Extract the (X, Y) coordinate from the center of the cell holding the provided text.  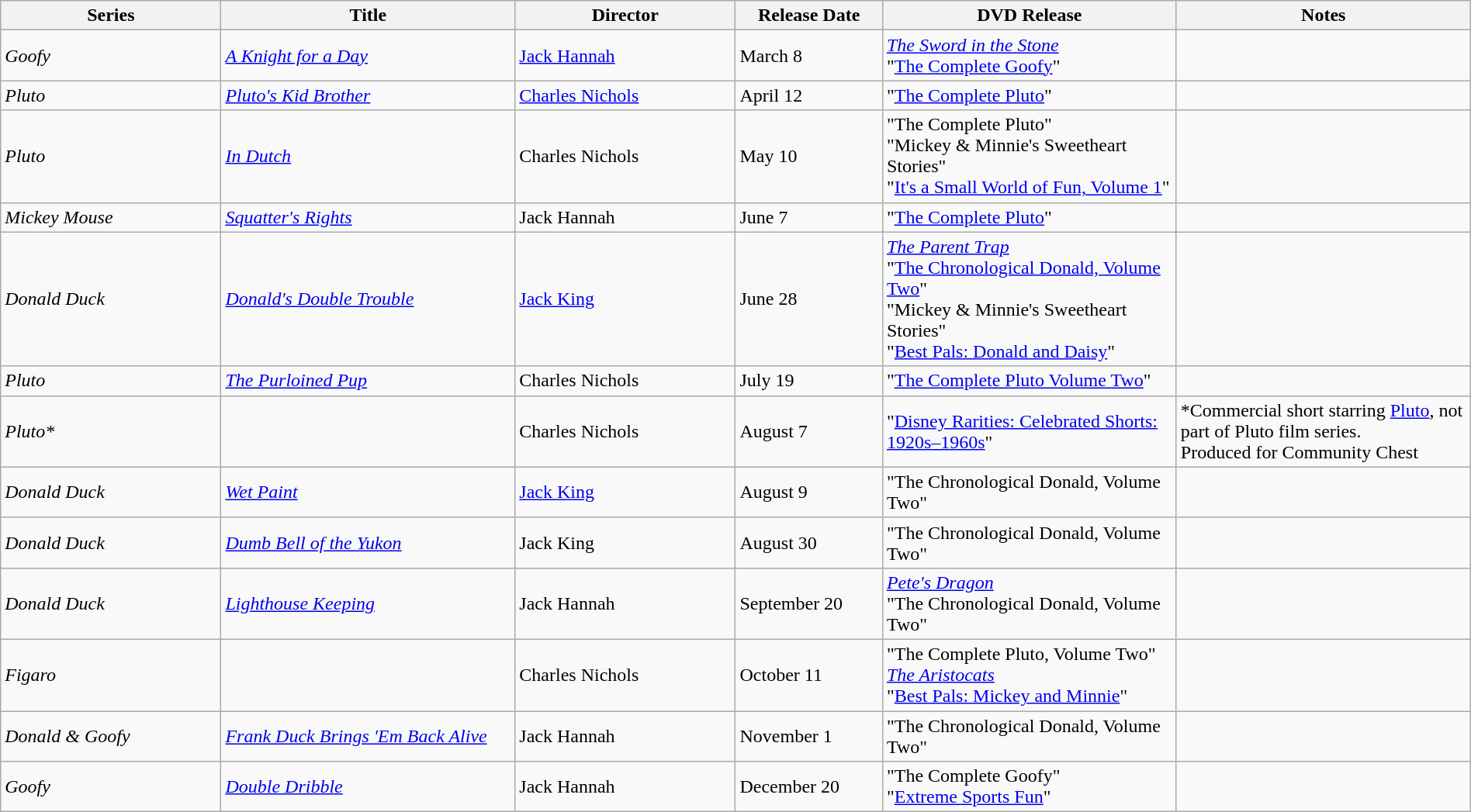
Notes (1324, 16)
Squatter's Rights (368, 217)
Donald's Double Trouble (368, 299)
Wet Paint (368, 492)
August 7 (808, 431)
Pluto's Kid Brother (368, 95)
"The Complete Pluto Volume Two" (1029, 381)
"The Complete Pluto" "Mickey & Minnie's Sweetheart Stories" "It's a Small World of Fun, Volume 1" (1029, 157)
June 28 (808, 299)
Release Date (808, 16)
Pluto* (111, 431)
Director (625, 16)
October 11 (808, 675)
Figaro (111, 675)
Mickey Mouse (111, 217)
A Knight for a Day (368, 56)
Series (111, 16)
Donald & Goofy (111, 735)
Frank Duck Brings 'Em Back Alive (368, 735)
June 7 (808, 217)
*Commercial short starring Pluto, not part of Pluto film series.Produced for Community Chest (1324, 431)
The Parent Trap "The Chronological Donald, Volume Two" "Mickey & Minnie's Sweetheart Stories" "Best Pals: Donald and Daisy" (1029, 299)
August 30 (808, 543)
May 10 (808, 157)
In Dutch (368, 157)
Lighthouse Keeping (368, 603)
March 8 (808, 56)
"The Complete Goofy" "Extreme Sports Fun" (1029, 786)
July 19 (808, 381)
The Purloined Pup (368, 381)
Pete's Dragon "The Chronological Donald, Volume Two" (1029, 603)
Double Dribble (368, 786)
"The Complete Pluto, Volume Two" The Aristocats "Best Pals: Mickey and Minnie" (1029, 675)
Title (368, 16)
"Disney Rarities: Celebrated Shorts: 1920s–1960s" (1029, 431)
April 12 (808, 95)
November 1 (808, 735)
December 20 (808, 786)
August 9 (808, 492)
Dumb Bell of the Yukon (368, 543)
September 20 (808, 603)
The Sword in the Stone "The Complete Goofy" (1029, 56)
DVD Release (1029, 16)
